Locate the cell with the specified text and output its (X, Y) center coordinate. 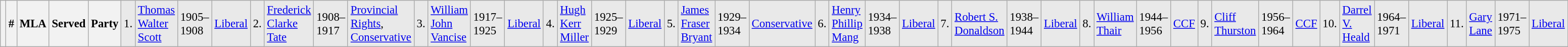
4. (550, 24)
James Fraser Bryant (696, 24)
8. (1087, 24)
Robert S. Donaldson (979, 24)
1905–1908 (195, 24)
Served (69, 24)
1925–1929 (608, 24)
William Thair (1115, 24)
7. (945, 24)
Thomas Walter Scott (156, 24)
1929–1934 (732, 24)
2. (257, 24)
MLA (33, 24)
1938–1944 (1024, 24)
9. (1205, 24)
1934–1938 (882, 24)
Darrel V. Heald (1357, 24)
1964–1971 (1392, 24)
1956–1964 (1276, 24)
Conservative (782, 24)
1971–1975 (1512, 24)
1908–1917 (331, 24)
Hugh Kerr Miller (575, 24)
3. (421, 24)
Henry Phillip Mang (847, 24)
# (11, 24)
1. (128, 24)
6. (822, 24)
10. (1330, 24)
1944–1956 (1154, 24)
Frederick Clarke Tate (289, 24)
Gary Lane (1481, 24)
5. (671, 24)
Party (105, 24)
Cliff Thurston (1235, 24)
Provincial Rights, Conservative (381, 24)
1917–1925 (488, 24)
William John Vancise (449, 24)
11. (1457, 24)
